Scan for the cell matching the given text and deliver its [x, y] coordinate at center. 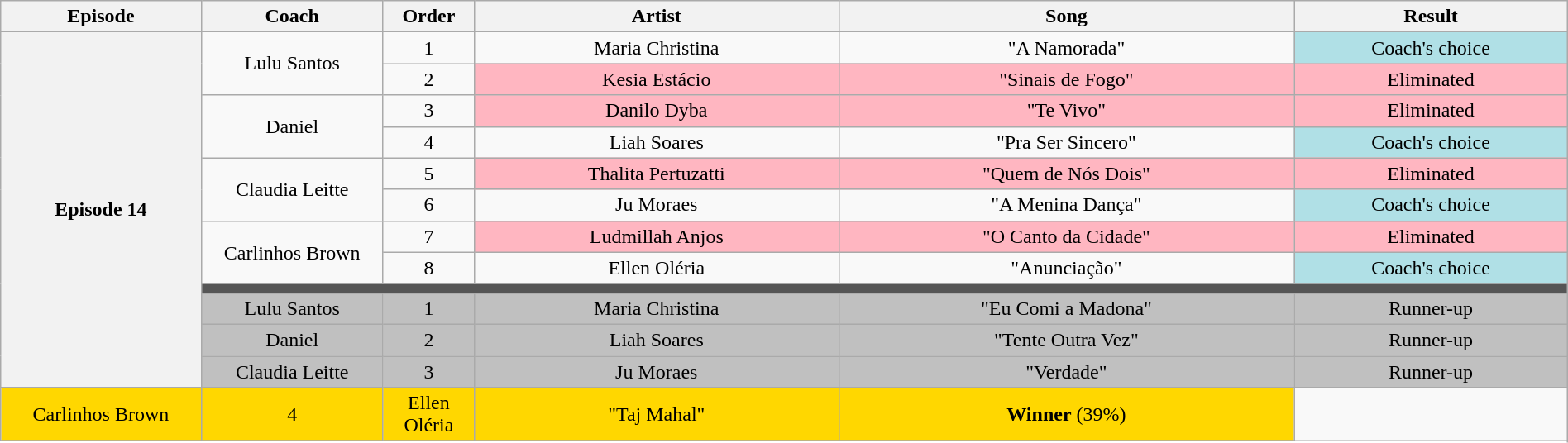
"Eu Comi a Madona" [1067, 308]
8 [428, 268]
"Anunciação" [1067, 268]
6 [428, 205]
Artist [657, 17]
Ludmillah Anjos [657, 236]
"A Namorada" [1067, 48]
Episode 14 [101, 210]
Coach [292, 17]
"Pra Ser Sincero" [1067, 142]
"O Canto da Cidade" [1067, 236]
"Tente Outra Vez" [1067, 340]
Episode [101, 17]
5 [428, 174]
Song [1067, 17]
"Sinais de Fogo" [1067, 79]
"Quem de Nós Dois" [1067, 174]
Kesia Estácio [657, 79]
Thalita Pertuzatti [657, 174]
Order [428, 17]
"Verdade" [1067, 371]
Danilo Dyba [657, 111]
Result [1431, 17]
"Taj Mahal" [657, 415]
Winner (39%) [1067, 415]
"A Menina Dança" [1067, 205]
"Te Vivo" [1067, 111]
7 [428, 236]
